For the text-containing cell, return its midpoint in (X, Y) coordinate format. 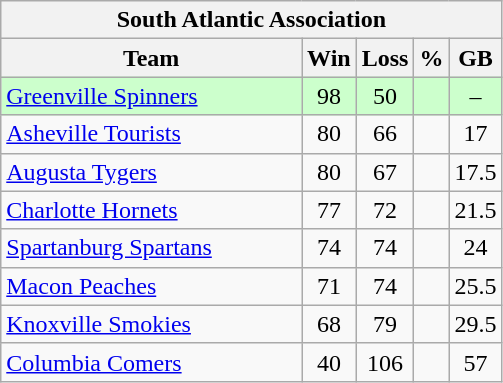
68 (330, 324)
17.5 (476, 172)
71 (330, 286)
Win (330, 58)
25.5 (476, 286)
24 (476, 248)
17 (476, 134)
Greenville Spinners (152, 96)
77 (330, 210)
% (432, 58)
South Atlantic Association (252, 20)
Spartanburg Spartans (152, 248)
21.5 (476, 210)
66 (385, 134)
50 (385, 96)
57 (476, 362)
72 (385, 210)
Macon Peaches (152, 286)
40 (330, 362)
– (476, 96)
GB (476, 58)
Asheville Tourists (152, 134)
Columbia Comers (152, 362)
79 (385, 324)
Charlotte Hornets (152, 210)
Team (152, 58)
67 (385, 172)
29.5 (476, 324)
98 (330, 96)
Augusta Tygers (152, 172)
106 (385, 362)
Loss (385, 58)
Knoxville Smokies (152, 324)
